Capture the cell that displays the provided text and extract its [X, Y] central coordinate. 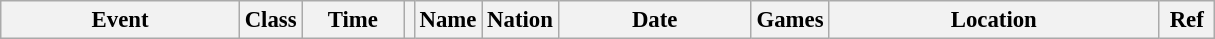
Location [994, 20]
Event [120, 20]
Ref [1187, 20]
Name [448, 20]
Nation [520, 20]
Games [790, 20]
Date [654, 20]
Class [270, 20]
Time [353, 20]
